Provide the [X, Y] coordinate of the cell's center where the given text is located.  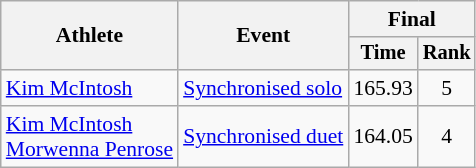
165.93 [382, 88]
Final [412, 19]
5 [447, 88]
Synchronised duet [263, 136]
Synchronised solo [263, 88]
Athlete [90, 36]
Rank [447, 54]
Kim McIntoshMorwenna Penrose [90, 136]
Event [263, 36]
4 [447, 136]
Time [382, 54]
Kim McIntosh [90, 88]
164.05 [382, 136]
